Detect which cell encompasses the target text, then output its [X, Y] center coordinate. 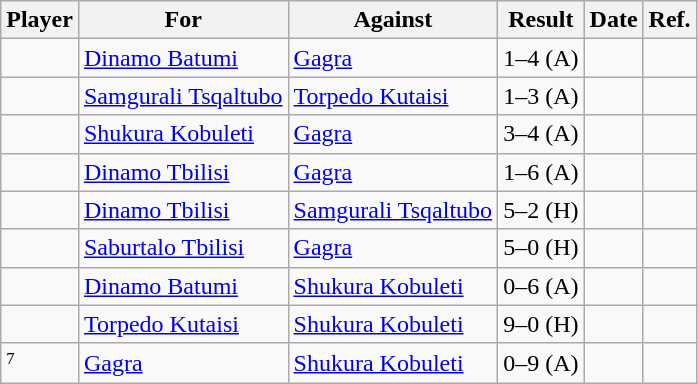
Saburtalo Tbilisi [183, 248]
1–4 (A) [541, 58]
0–9 (A) [541, 363]
Date [614, 20]
3–4 (A) [541, 134]
1–3 (A) [541, 96]
Player [40, 20]
Ref. [670, 20]
0–6 (A) [541, 286]
9–0 (H) [541, 324]
1–6 (A) [541, 172]
Result [541, 20]
5–0 (H) [541, 248]
Against [393, 20]
For [183, 20]
5–2 (H) [541, 210]
7 [40, 363]
